Capture the cell that displays the provided text and extract its (x, y) central coordinate. 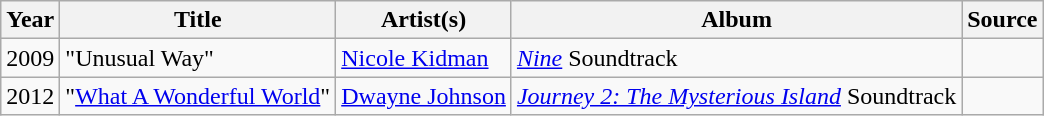
Year (30, 20)
Artist(s) (424, 20)
2012 (30, 96)
Album (736, 20)
"Unusual Way" (198, 58)
Nine Soundtrack (736, 58)
Title (198, 20)
Journey 2: The Mysterious Island Soundtrack (736, 96)
2009 (30, 58)
Dwayne Johnson (424, 96)
"What A Wonderful World" (198, 96)
Nicole Kidman (424, 58)
Source (1002, 20)
